Capture the cell that displays the provided text and extract its (X, Y) central coordinate. 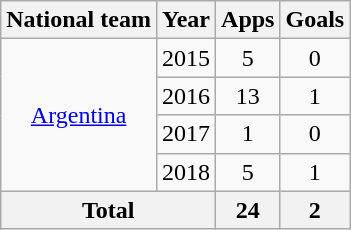
2015 (186, 58)
2016 (186, 96)
Goals (315, 20)
Total (108, 210)
National team (79, 20)
2017 (186, 134)
2018 (186, 172)
Apps (248, 20)
Argentina (79, 115)
2 (315, 210)
24 (248, 210)
Year (186, 20)
13 (248, 96)
